Extract the (X, Y) coordinate from the center of the cell holding the provided text.  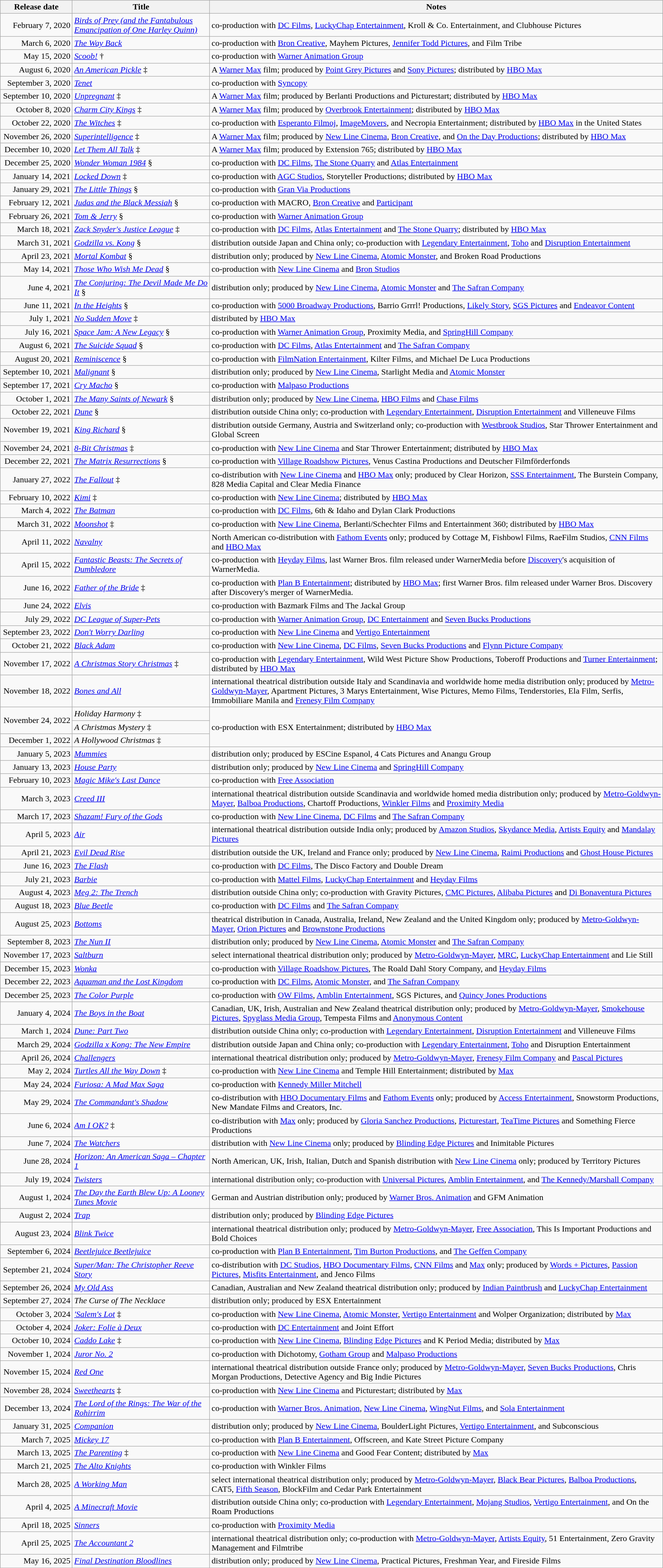
co-production with Village Roadshow Pictures, Venus Castina Productions and Deutscher Filmförderfonds (436, 461)
King Richard § (141, 430)
December 22, 2023 (36, 982)
April 5, 2023 (36, 835)
December 25, 2020 (36, 163)
co-production with Heyday Films, last Warner Bros. film released under WarnerMedia before Discovery's acquisition of WarnerMedia. (436, 565)
February 10, 2023 (36, 780)
The Witches ‡ (141, 123)
December 22, 2021 (36, 461)
February 12, 2021 (36, 203)
distribution only; produced by New Line Cinema, Practical Pictures, Freshman Year, and Fireside Films (436, 1561)
Godzilla x Kong: The New Empire (141, 1044)
international theatrical distribution only; produced by Metro-Goldwyn-Mayer, Frenesy Film Company and Pascal Pictures (436, 1058)
international distribution only; co-production with Universal Pictures, Amblin Entertainment, and The Kennedy/Marshall Company (436, 1179)
Red One (141, 1372)
co-production with MACRO, Bron Creative and Participant (436, 203)
Saltburn (141, 955)
co-production with Gran Via Productions (436, 190)
April 15, 2022 (36, 565)
Mummies (141, 754)
Aquaman and the Lost Kingdom (141, 982)
August 4, 2023 (36, 892)
January 13, 2023 (36, 767)
co-production with New Line Cinema, Berlanti/Schechter Films and Entertainment 360; distributed by HBO Max (436, 524)
June 16, 2023 (36, 866)
co-production with Proximity Media (436, 1525)
distribution only; produced by ESX Entertainment (436, 1301)
co-production with Free Association (436, 780)
Bottoms (141, 923)
A Warner Max film; produced by Berlanti Productions and Picturestart; distributed by HBO Max (436, 96)
8-Bit Christmas ‡ (141, 448)
co-production with New Line Cinema, Atomic Monster, Vertigo Entertainment and Wolper Organization; distributed by Max (436, 1314)
May 15, 2020 (36, 56)
co-production with Bron Creative, Mayhem Pictures, Jennifer Todd Pictures, and Film Tribe (436, 43)
December 13, 2024 (36, 1408)
The Suicide Squad § (141, 345)
August 23, 2024 (36, 1233)
co-production with 5000 Broadway Productions, Barrio Grrrl! Productions, Likely Story, SGS Pictures and Endeavor Content (436, 305)
Superintelligence ‡ (141, 136)
co-production with Syncopy (436, 83)
A Warner Max film; produced by Extension 765; distributed by HBO Max (436, 149)
March 31, 2022 (36, 524)
Barbie (141, 879)
Charm City Kings ‡ (141, 109)
August 6, 2021 (36, 345)
The Lord of the Rings: The War of the Rohirrim (141, 1408)
distribution only; produced by New Line Cinema, Starlight Media and Atomic Monster (436, 372)
co-production with New Line Cinema and Picturestart; distributed by Max (436, 1390)
No Sudden Move ‡ (141, 319)
June 16, 2022 (36, 588)
March 28, 2025 (36, 1484)
In the Heights § (141, 305)
Release date (36, 7)
Don't Worry Darling (141, 632)
October 21, 2022 (36, 645)
The Alto Knights (141, 1466)
A Warner Max film; produced by Overbrook Entertainment; distributed by HBO Max (436, 109)
April 18, 2025 (36, 1525)
co-production with OW Films, Amblin Entertainment, SGS Pictures, and Quincy Jones Productions (436, 995)
co-production with New Line Cinema and Star Thrower Entertainment; distributed by HBO Max (436, 448)
DC League of Super-Pets (141, 619)
co-production with Dichotomy, Gotham Group and Malpaso Productions (436, 1354)
co-production with DC Films, The Disco Factory and Double Dream (436, 866)
September 21, 2024 (36, 1270)
The Fallout ‡ (141, 479)
co-production with DC Films, Atomic Monster, and The Safran Company (436, 982)
Holiday Harmony ‡ (141, 714)
January 29, 2021 (36, 190)
A Minecraft Movie (141, 1507)
co-production with Village Roadshow Pictures, The Roald Dahl Story Company, and Heyday Films (436, 969)
distributed by HBO Max (436, 319)
October 8, 2020 (36, 109)
Reminiscence § (141, 359)
October 4, 2024 (36, 1327)
Canadian, Australian and New Zealand theatrical distribution only; produced by Indian Paintbrush and LuckyChap Entertainment (436, 1287)
July 19, 2024 (36, 1179)
The Watchers (141, 1143)
Scoob! † (141, 56)
international theatrical distribution outside India only; produced by Amazon Studios, Skydance Media, Artists Equity and Mandalay Pictures (436, 835)
September 26, 2024 (36, 1287)
January 27, 2022 (36, 479)
March 13, 2025 (36, 1453)
The Color Purple (141, 995)
co-production with DC Films, The Stone Quarry and Atlas Entertainment (436, 163)
Wonka (141, 969)
March 18, 2021 (36, 229)
Moonshot ‡ (141, 524)
August 1, 2024 (36, 1198)
November 1, 2024 (36, 1354)
Companion (141, 1426)
Elvis (141, 605)
Trap (141, 1215)
July 29, 2022 (36, 619)
Super/Man: The Christopher Reeve Story (141, 1270)
October 22, 2021 (36, 412)
February 7, 2020 (36, 25)
August 18, 2023 (36, 906)
Unpregnant ‡ (141, 96)
co-production with Esperanto Filmoj, ImageMovers, and Necropia Entertainment; distributed by HBO Max in the United States (436, 123)
The Nun II (141, 942)
co-production with Warner Animation Group, DC Entertainment and Seven Bucks Productions (436, 619)
February 10, 2022 (36, 497)
September 8, 2023 (36, 942)
Horizon: An American Saga – Chapter 1 (141, 1161)
A Christmas Story Christmas ‡ (141, 663)
co-production with Plan B Entertainment, Offscreen, and Kate Street Picture Company (436, 1439)
May 2, 2024 (36, 1071)
Let Them All Talk ‡ (141, 149)
March 7, 2025 (36, 1439)
January 4, 2024 (36, 1013)
co-production with FilmNation Entertainment, Kilter Films, and Michael De Luca Productions (436, 359)
Blue Beetle (141, 906)
August 20, 2021 (36, 359)
co-production with New Line Cinema, DC Films, Seven Bucks Productions and Flynn Picture Company (436, 645)
A Christmas Mystery ‡ (141, 727)
The Way Back (141, 43)
Notes (436, 7)
Those Who Wish Me Dead § (141, 269)
July 1, 2021 (36, 319)
co-production with New Line Cinema and Bron Studios (436, 269)
March 21, 2025 (36, 1466)
October 1, 2021 (36, 398)
September 23, 2022 (36, 632)
co-production with New Line Cinema and Good Fear Content; distributed by Max (436, 1453)
Tom & Jerry § (141, 216)
Sinners (141, 1525)
co-production with DC Entertainment and Joint Effort (436, 1327)
distribution with New Line Cinema only; produced by Blinding Edge Pictures and Inimitable Pictures (436, 1143)
Mickey 17 (141, 1439)
Title (141, 7)
co-distribution with Max only; produced by Gloria Sanchez Productions, Picturestart, TeaTime Pictures and Something Fierce Productions (436, 1125)
distribution only; produced by Blinding Edge Pictures (436, 1215)
Tenet (141, 83)
January 5, 2023 (36, 754)
September 27, 2024 (36, 1301)
September 17, 2021 (36, 385)
November 17, 2022 (36, 663)
Birds of Prey (and the Fantabulous Emancipation of One Harley Quinn) (141, 25)
Space Jam: A New Legacy § (141, 332)
Meg 2: The Trench (141, 892)
A Hollywood Christmas ‡ (141, 740)
September 10, 2021 (36, 372)
distribution outside China only; co-production with Gravity Pictures, CMC Pictures, Alibaba Pictures and Di Bonaventura Pictures (436, 892)
The Little Things § (141, 190)
Blink Twice (141, 1233)
July 16, 2021 (36, 332)
co-production with DC Films and The Safran Company (436, 906)
March 3, 2023 (36, 798)
November 24, 2021 (36, 448)
An American Pickle ‡ (141, 70)
March 4, 2022 (36, 511)
The Matrix Resurrections § (141, 461)
October 22, 2020 (36, 123)
The Accountant 2 (141, 1543)
House Party (141, 767)
A Warner Max film; produced by New Line Cinema, Bron Creative, and On the Day Productions; distributed by HBO Max (436, 136)
October 3, 2024 (36, 1314)
Bones and All (141, 691)
co-production with DC Films, Atlas Entertainment and The Safran Company (436, 345)
'Salem's Lot ‡ (141, 1314)
Locked Down ‡ (141, 176)
June 4, 2021 (36, 288)
co-production with New Line Cinema and Vertigo Entertainment (436, 632)
co-production with Malpaso Productions (436, 385)
November 19, 2021 (36, 430)
February 26, 2021 (36, 216)
The Boys in the Boat (141, 1013)
The Curse of The Necklace (141, 1301)
November 28, 2024 (36, 1390)
co-production with Warner Animation Group, Proximity Media, and SpringHill Company (436, 332)
German and Austrian distribution only; produced by Warner Bros. Animation and GFM Animation (436, 1198)
March 29, 2024 (36, 1044)
July 21, 2023 (36, 879)
November 18, 2022 (36, 691)
April 21, 2023 (36, 852)
North American, UK, Irish, Italian, Dutch and Spanish distribution with New Line Cinema only; produced by Territory Pictures (436, 1161)
co-production with Winkler Films (436, 1466)
May 14, 2021 (36, 269)
October 10, 2024 (36, 1341)
June 6, 2024 (36, 1125)
Malignant § (141, 372)
distribution only; produced by New Line Cinema, BoulderLight Pictures, Vertigo Entertainment, and Subconscious (436, 1426)
Am I OK? ‡ (141, 1125)
Turtles All the Way Down ‡ (141, 1071)
My Old Ass (141, 1287)
Beetlejuice Beetlejuice (141, 1251)
A Warner Max film; produced by Point Grey Pictures and Sony Pictures; distributed by HBO Max (436, 70)
September 6, 2024 (36, 1251)
distribution only; produced by ESCine Espanol, 4 Cats Pictures and Anangu Group (436, 754)
Zack Snyder's Justice League ‡ (141, 229)
Fantastic Beasts: The Secrets of Dumbledore (141, 565)
Judas and the Black Messiah § (141, 203)
Juror No. 2 (141, 1354)
Sweethearts ‡ (141, 1390)
April 11, 2022 (36, 542)
The Day the Earth Blew Up: A Looney Tunes Movie (141, 1198)
co-production with New Line Cinema, DC Films and The Safran Company (436, 816)
co-production with DC Films, 6th & Idaho and Dylan Clark Productions (436, 511)
The Conjuring: The Devil Made Me Do It § (141, 288)
select international theatrical distribution only; produced by Metro-Goldwyn-Mayer, MRC, LuckyChap Entertainment and Lie Still (436, 955)
December 1, 2022 (36, 740)
April 25, 2025 (36, 1543)
June 7, 2024 (36, 1143)
Father of the Bride ‡ (141, 588)
distribution outside Germany, Austria and Switzerland only; co-production with Westbrook Studios, Star Thrower Entertainment and Global Screen (436, 430)
North American co-distribution with Fathom Events only; produced by Cottage M, Fishbowl Films, RaeFilm Studios, CNN Films and HBO Max (436, 542)
co-production with Legendary Entertainment, Wild West Picture Show Productions, Toberoff Productions and Turner Entertainment; distributed by HBO Max (436, 663)
Joker: Folie à Deux (141, 1327)
April 4, 2025 (36, 1507)
Navalny (141, 542)
The Batman (141, 511)
The Commandant's Shadow (141, 1102)
June 24, 2022 (36, 605)
Final Destination Bloodlines (141, 1561)
co-production with DC Films, LuckyChap Entertainment, Kroll & Co. Entertainment, and Clubhouse Pictures (436, 25)
Challengers (141, 1058)
September 10, 2020 (36, 96)
November 26, 2020 (36, 136)
Wonder Woman 1984 § (141, 163)
Evil Dead Rise (141, 852)
May 29, 2024 (36, 1102)
November 15, 2024 (36, 1372)
May 24, 2024 (36, 1084)
Furiosa: A Mad Max Saga (141, 1084)
June 11, 2021 (36, 305)
Magic Mike's Last Dance (141, 780)
March 17, 2023 (36, 816)
co-production with DC Films, Atlas Entertainment and The Stone Quarry; distributed by HBO Max (436, 229)
co-production with New Line Cinema, Blinding Edge Pictures and K Period Media; distributed by Max (436, 1341)
Godzilla vs. Kong § (141, 243)
The Many Saints of Newark § (141, 398)
June 28, 2024 (36, 1161)
distribution outside China only; co-production with Legendary Entertainment, Mojang Studios, Vertigo Entertainment, and On the Roam Productions (436, 1507)
co-production with New Line Cinema and Temple Hill Entertainment; distributed by Max (436, 1071)
Air (141, 835)
August 6, 2020 (36, 70)
international theatrical distribution only; produced by Metro-Goldwyn-Mayer, Free Association, This Is Important Productions and Bold Choices (436, 1233)
co-production with Bazmark Films and The Jackal Group (436, 605)
November 24, 2022 (36, 721)
September 3, 2020 (36, 83)
Shazam! Fury of the Gods (141, 816)
January 14, 2021 (36, 176)
August 2, 2024 (36, 1215)
December 15, 2023 (36, 969)
Black Adam (141, 645)
December 25, 2023 (36, 995)
co-production with AGC Studios, Storyteller Productions; distributed by HBO Max (436, 176)
A Working Man (141, 1484)
April 26, 2024 (36, 1058)
Cry Macho § (141, 385)
Creed III (141, 798)
co-production with ESX Entertainment; distributed by HBO Max (436, 727)
March 1, 2024 (36, 1031)
April 23, 2021 (36, 256)
co-production with Mattel Films, LuckyChap Entertainment and Heyday Films (436, 879)
Dune: Part Two (141, 1031)
March 6, 2020 (36, 43)
co-production with Kennedy Miller Mitchell (436, 1084)
Kimi ‡ (141, 497)
March 31, 2021 (36, 243)
December 10, 2020 (36, 149)
January 31, 2025 (36, 1426)
Twisters (141, 1179)
August 25, 2023 (36, 923)
co-production with New Line Cinema; distributed by HBO Max (436, 497)
Mortal Kombat § (141, 256)
Caddo Lake ‡ (141, 1341)
co-production with Plan B Entertainment, Tim Burton Productions, and The Geffen Company (436, 1251)
May 16, 2025 (36, 1561)
distribution only; produced by New Line Cinema, HBO Films and Chase Films (436, 398)
The Parenting ‡ (141, 1453)
distribution only; produced by New Line Cinema, Atomic Monster, and Broken Road Productions (436, 256)
Dune § (141, 412)
November 17, 2023 (36, 955)
co-production with Warner Bros. Animation, New Line Cinema, WingNut Films, and Sola Entertainment (436, 1408)
The Flash (141, 866)
distribution outside the UK, Ireland and France only; produced by New Line Cinema, Raimi Productions and Ghost House Pictures (436, 852)
distribution only; produced by New Line Cinema and SpringHill Company (436, 767)
